Find where the given text appears and provide that cell's center as [x, y] coordinate. 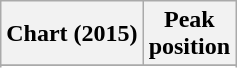
Chart (2015) [72, 34]
Peakposition [189, 34]
